Return (x, y) of the center of cell containing provided text 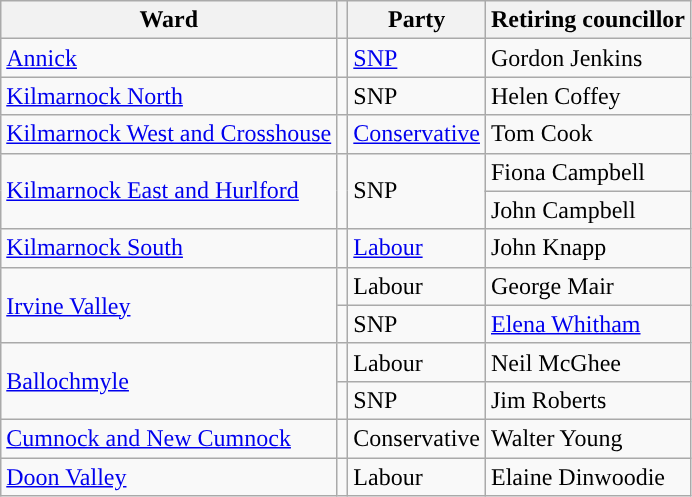
Gordon Jenkins (588, 58)
Ballochmyle (169, 381)
Kilmarnock South (169, 248)
Retiring councillor (588, 20)
Doon Valley (169, 477)
Kilmarnock North (169, 96)
Cumnock and New Cumnock (169, 438)
Ward (169, 20)
George Mair (588, 286)
Elaine Dinwoodie (588, 477)
John Campbell (588, 210)
John Knapp (588, 248)
Tom Cook (588, 134)
Annick (169, 58)
Kilmarnock West and Crosshouse (169, 134)
Fiona Campbell (588, 172)
Neil McGhee (588, 362)
Elena Whitham (588, 324)
Kilmarnock East and Hurlford (169, 191)
Helen Coffey (588, 96)
Jim Roberts (588, 400)
Party (417, 20)
Walter Young (588, 438)
Irvine Valley (169, 305)
